Locate the cell with the specified text and output its (X, Y) center coordinate. 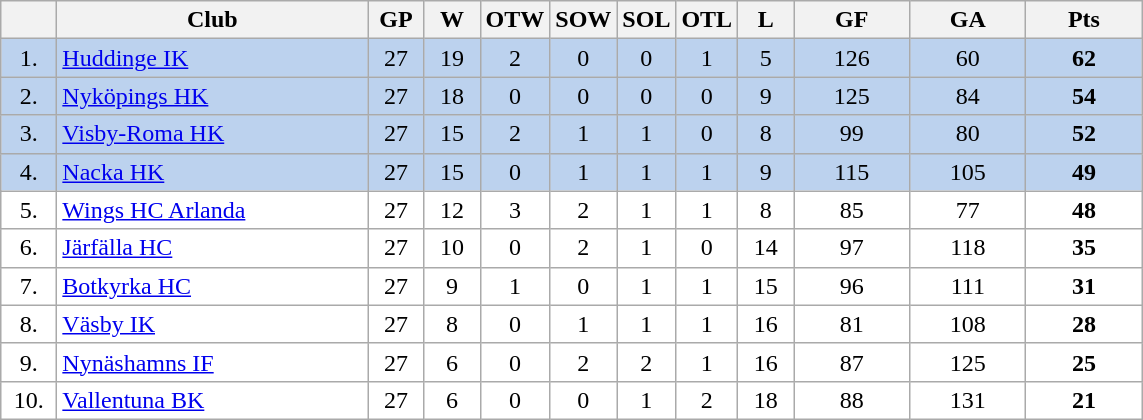
Järfälla HC (212, 248)
W (452, 20)
6. (29, 248)
35 (1084, 248)
84 (968, 96)
21 (1084, 400)
87 (852, 362)
Nacka HK (212, 172)
1. (29, 58)
80 (968, 134)
99 (852, 134)
28 (1084, 324)
4. (29, 172)
108 (968, 324)
Nyköpings HK (212, 96)
L (766, 20)
8. (29, 324)
OTL (707, 20)
115 (852, 172)
14 (766, 248)
3 (515, 210)
77 (968, 210)
19 (452, 58)
10 (452, 248)
85 (852, 210)
Vallentuna BK (212, 400)
Visby-Roma HK (212, 134)
GP (396, 20)
GF (852, 20)
81 (852, 324)
60 (968, 58)
2. (29, 96)
OTW (515, 20)
7. (29, 286)
10. (29, 400)
GA (968, 20)
SOW (584, 20)
97 (852, 248)
Botkyrka HC (212, 286)
118 (968, 248)
Wings HC Arlanda (212, 210)
52 (1084, 134)
3. (29, 134)
Pts (1084, 20)
SOL (646, 20)
62 (1084, 58)
54 (1084, 96)
105 (968, 172)
Väsby IK (212, 324)
126 (852, 58)
31 (1084, 286)
48 (1084, 210)
Huddinge IK (212, 58)
Club (212, 20)
131 (968, 400)
Nynäshamns IF (212, 362)
25 (1084, 362)
9. (29, 362)
49 (1084, 172)
88 (852, 400)
5. (29, 210)
5 (766, 58)
111 (968, 286)
12 (452, 210)
96 (852, 286)
